Output the (X, Y) coordinate of the center of the cell containing the given text.  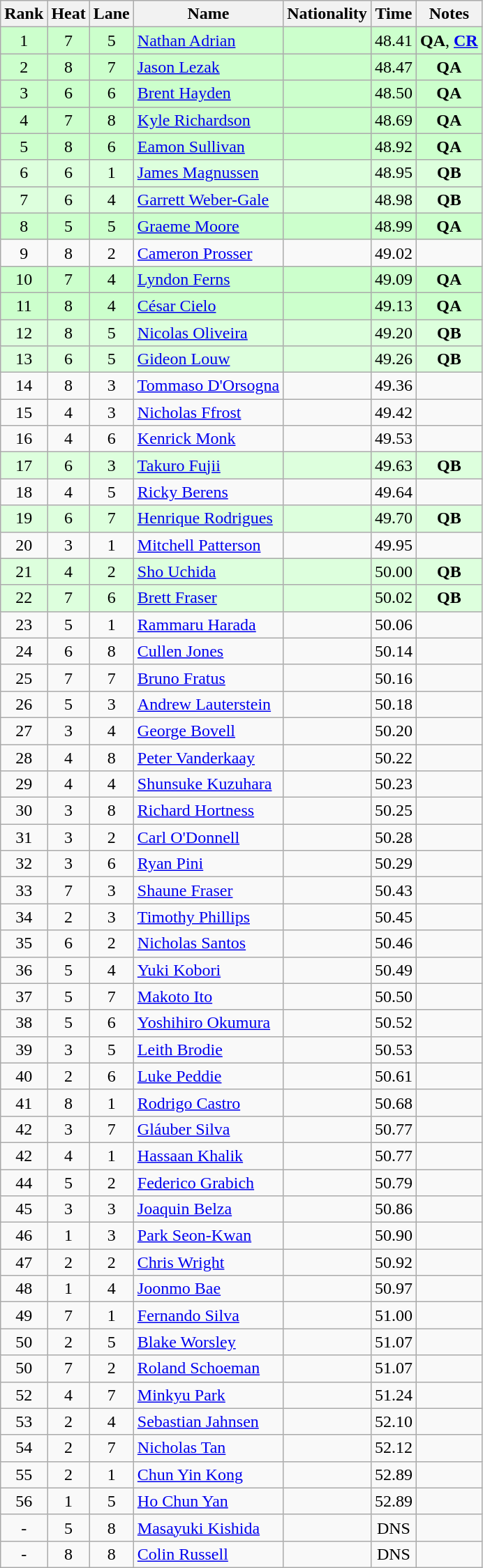
49.53 (394, 439)
50.90 (394, 1236)
54 (24, 1448)
30 (24, 811)
50.02 (394, 598)
Yuki Kobori (208, 970)
50.52 (394, 1023)
Lane (112, 14)
50.00 (394, 572)
Bruno Fratus (208, 678)
Nicholas Santos (208, 943)
Roland Schoeman (208, 1368)
17 (24, 465)
Nicolas Oliveira (208, 333)
Makoto Ito (208, 996)
50.45 (394, 917)
50.28 (394, 837)
49.02 (394, 253)
Nicholas Tan (208, 1448)
26 (24, 704)
50.23 (394, 784)
Fernando Silva (208, 1315)
Graeme Moore (208, 226)
Masayuki Kishida (208, 1528)
Eamon Sullivan (208, 147)
38 (24, 1023)
Nathan Adrian (208, 40)
23 (24, 625)
53 (24, 1421)
Rodrigo Castro (208, 1103)
45 (24, 1209)
Federico Grabich (208, 1183)
18 (24, 492)
48.98 (394, 200)
56 (24, 1501)
Leith Brodie (208, 1050)
50.29 (394, 864)
Name (208, 14)
41 (24, 1103)
50.50 (394, 996)
10 (24, 279)
Cameron Prosser (208, 253)
Joonmo Bae (208, 1289)
Chun Yin Kong (208, 1474)
50.79 (394, 1183)
35 (24, 943)
50.06 (394, 625)
16 (24, 439)
48.99 (394, 226)
50.14 (394, 651)
Brett Fraser (208, 598)
34 (24, 917)
Colin Russell (208, 1554)
50.18 (394, 704)
50.22 (394, 757)
Ricky Berens (208, 492)
27 (24, 731)
44 (24, 1183)
Carl O'Donnell (208, 837)
Rank (24, 14)
15 (24, 412)
Andrew Lauterstein (208, 704)
Park Seon-Kwan (208, 1236)
Shaune Fraser (208, 890)
Lyndon Ferns (208, 279)
Timothy Phillips (208, 917)
47 (24, 1262)
50.97 (394, 1289)
Kenrick Monk (208, 439)
51.24 (394, 1395)
Rammaru Harada (208, 625)
49.26 (394, 359)
Luke Peddie (208, 1076)
Yoshihiro Okumura (208, 1023)
28 (24, 757)
48.47 (394, 67)
33 (24, 890)
Sho Uchida (208, 572)
Minkyu Park (208, 1395)
49.36 (394, 386)
Richard Hortness (208, 811)
Chris Wright (208, 1262)
9 (24, 253)
Blake Worsley (208, 1342)
49.20 (394, 333)
César Cielo (208, 306)
50.61 (394, 1076)
49.64 (394, 492)
50.53 (394, 1050)
11 (24, 306)
48.92 (394, 147)
52 (24, 1395)
Kyle Richardson (208, 120)
Jason Lezak (208, 67)
37 (24, 996)
Ho Chun Yan (208, 1501)
James Magnussen (208, 173)
29 (24, 784)
14 (24, 386)
49.70 (394, 518)
Takuro Fujii (208, 465)
Garrett Weber-Gale (208, 200)
Brent Hayden (208, 94)
48.41 (394, 40)
50.25 (394, 811)
Hassaan Khalik (208, 1156)
19 (24, 518)
Tommaso D'Orsogna (208, 386)
49.63 (394, 465)
49.95 (394, 545)
48.95 (394, 173)
21 (24, 572)
Joaquin Belza (208, 1209)
Henrique Rodrigues (208, 518)
48.50 (394, 94)
50.46 (394, 943)
Ryan Pini (208, 864)
50.49 (394, 970)
Heat (68, 14)
39 (24, 1050)
Time (394, 14)
49.13 (394, 306)
Cullen Jones (208, 651)
48.69 (394, 120)
50.20 (394, 731)
Sebastian Jahnsen (208, 1421)
49.42 (394, 412)
24 (24, 651)
Mitchell Patterson (208, 545)
George Bovell (208, 731)
50.68 (394, 1103)
52.12 (394, 1448)
50.92 (394, 1262)
36 (24, 970)
Shunsuke Kuzuhara (208, 784)
52.10 (394, 1421)
46 (24, 1236)
12 (24, 333)
Peter Vanderkaay (208, 757)
50.43 (394, 890)
20 (24, 545)
31 (24, 837)
Notes (449, 14)
50.86 (394, 1209)
55 (24, 1474)
49 (24, 1315)
32 (24, 864)
Gideon Louw (208, 359)
QA, CR (449, 40)
Gláuber Silva (208, 1129)
50.16 (394, 678)
25 (24, 678)
Nationality (327, 14)
49.09 (394, 279)
48 (24, 1289)
22 (24, 598)
Nicholas Ffrost (208, 412)
13 (24, 359)
51.00 (394, 1315)
40 (24, 1076)
